Identify which cell holds the provided text, then report its (x, y) central coordinate. 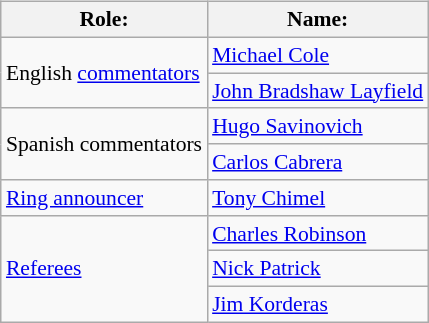
Nick Patrick (318, 269)
Referees (104, 268)
Michael Cole (318, 55)
Jim Korderas (318, 305)
Name: (318, 20)
Carlos Cabrera (318, 162)
Charles Robinson (318, 233)
Role: (104, 20)
Tony Chimel (318, 198)
Hugo Savinovich (318, 126)
Ring announcer (104, 198)
English commentators (104, 72)
Spanish commentators (104, 144)
John Bradshaw Layfield (318, 91)
